Locate the cell with the specified text and output its [x, y] center coordinate. 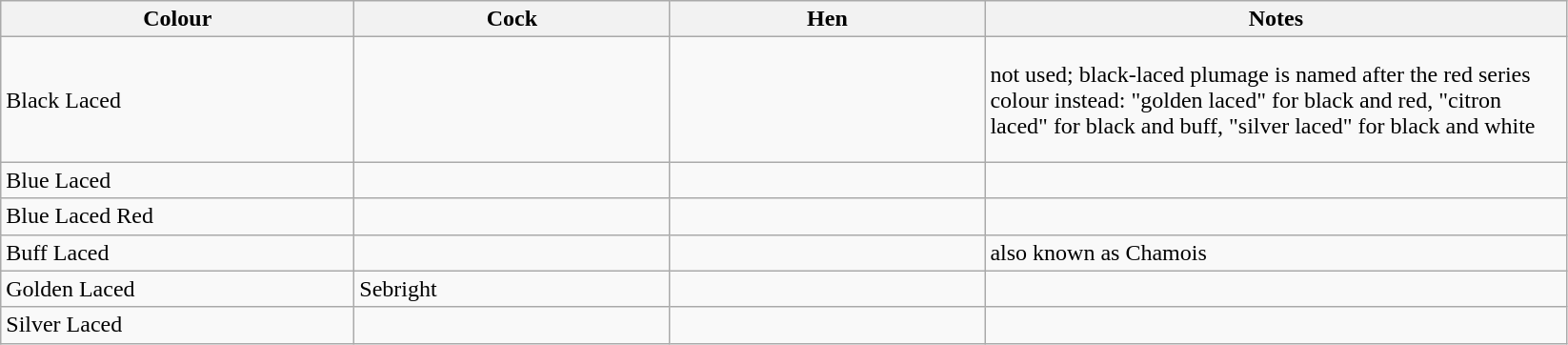
Silver Laced [177, 325]
Buff Laced [177, 253]
Sebright [513, 289]
Black Laced [177, 99]
Hen [827, 19]
Blue Laced [177, 180]
also known as Chamois [1277, 253]
Blue Laced Red [177, 216]
Colour [177, 19]
Golden Laced [177, 289]
Cock [513, 19]
Notes [1277, 19]
